For the text-containing cell, return its midpoint in (x, y) coordinate format. 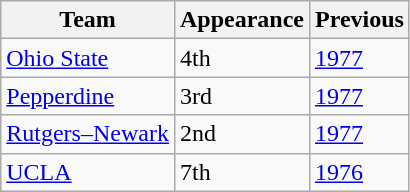
UCLA (88, 172)
Ohio State (88, 58)
Previous (359, 20)
2nd (242, 134)
Team (88, 20)
Rutgers–Newark (88, 134)
4th (242, 58)
7th (242, 172)
Appearance (242, 20)
3rd (242, 96)
1976 (359, 172)
Pepperdine (88, 96)
